Return the [X, Y] coordinate for the center point of the cell that contains the specified text.  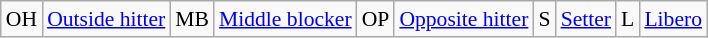
Opposite hitter [464, 19]
Setter [586, 19]
OH [22, 19]
Outside hitter [106, 19]
Libero [673, 19]
L [628, 19]
Middle blocker [286, 19]
MB [192, 19]
OP [376, 19]
S [544, 19]
